Search for the cell housing the specified text and yield its (X, Y) center coordinate. 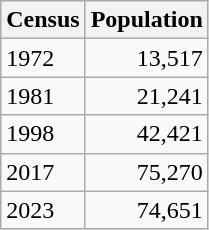
1998 (43, 134)
1981 (43, 96)
74,651 (146, 210)
75,270 (146, 172)
1972 (43, 58)
42,421 (146, 134)
2023 (43, 210)
Population (146, 20)
21,241 (146, 96)
Census (43, 20)
2017 (43, 172)
13,517 (146, 58)
